Output the (X, Y) coordinate of the center of the cell containing the given text.  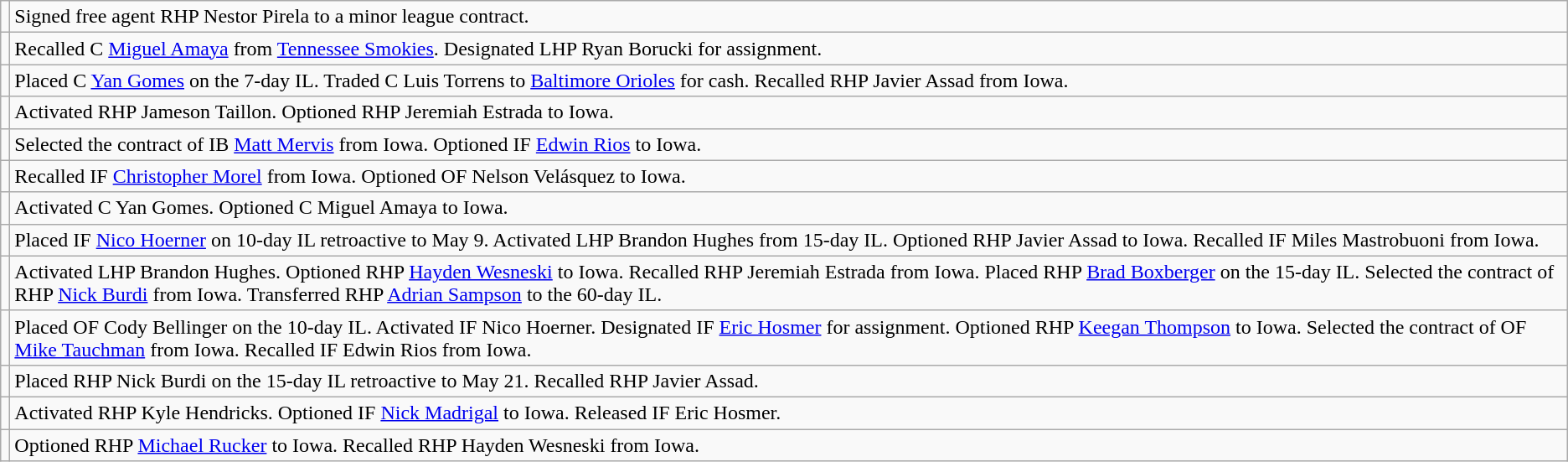
Activated RHP Kyle Hendricks. Optioned IF Nick Madrigal to Iowa. Released IF Eric Hosmer. (789, 413)
Placed RHP Nick Burdi on the 15-day IL retroactive to May 21. Recalled RHP Javier Assad. (789, 381)
Placed C Yan Gomes on the 7-day IL. Traded C Luis Torrens to Baltimore Orioles for cash. Recalled RHP Javier Assad from Iowa. (789, 80)
Recalled IF Christopher Morel from Iowa. Optioned OF Nelson Velásquez to Iowa. (789, 176)
Signed free agent RHP Nestor Pirela to a minor league contract. (789, 17)
Selected the contract of IB Matt Mervis from Iowa. Optioned IF Edwin Rios to Iowa. (789, 144)
Activated RHP Jameson Taillon. Optioned RHP Jeremiah Estrada to Iowa. (789, 112)
Activated C Yan Gomes. Optioned C Miguel Amaya to Iowa. (789, 208)
Optioned RHP Michael Rucker to Iowa. Recalled RHP Hayden Wesneski from Iowa. (789, 445)
Recalled C Miguel Amaya from Tennessee Smokies. Designated LHP Ryan Borucki for assignment. (789, 49)
